Capture the cell that displays the provided text and extract its (x, y) central coordinate. 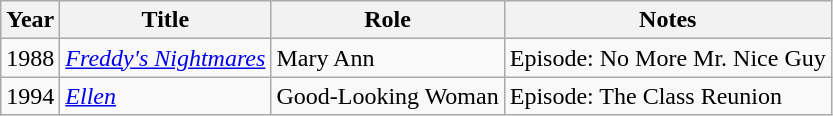
Episode: No More Mr. Nice Guy (668, 58)
Role (388, 20)
Ellen (166, 96)
1988 (30, 58)
Good-Looking Woman (388, 96)
Freddy's Nightmares (166, 58)
Notes (668, 20)
Title (166, 20)
1994 (30, 96)
Mary Ann (388, 58)
Year (30, 20)
Episode: The Class Reunion (668, 96)
